Scan for the cell matching the given text and deliver its (x, y) coordinate at center. 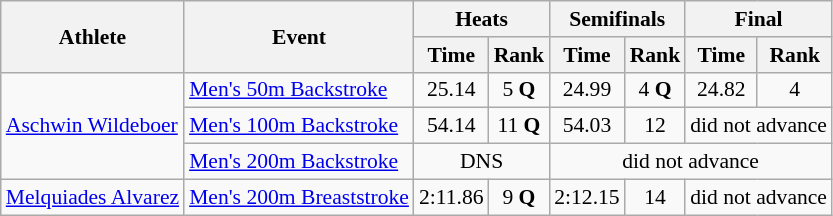
12 (656, 126)
14 (656, 197)
24.99 (586, 90)
Men's 100m Backstroke (299, 126)
4 Q (656, 90)
54.03 (586, 126)
Semifinals (617, 19)
Athlete (92, 36)
25.14 (452, 90)
Heats (482, 19)
Final (758, 19)
2:11.86 (452, 197)
Aschwin Wildeboer (92, 126)
9 Q (520, 197)
Event (299, 36)
2:12.15 (586, 197)
Men's 50m Backstroke (299, 90)
Men's 200m Backstroke (299, 162)
Melquiades Alvarez (92, 197)
11 Q (520, 126)
Men's 200m Breaststroke (299, 197)
DNS (482, 162)
4 (794, 90)
5 Q (520, 90)
54.14 (452, 126)
24.82 (721, 90)
